Pinpoint the cell where the given text exists, returning its (x, y) midpoint coordinate. 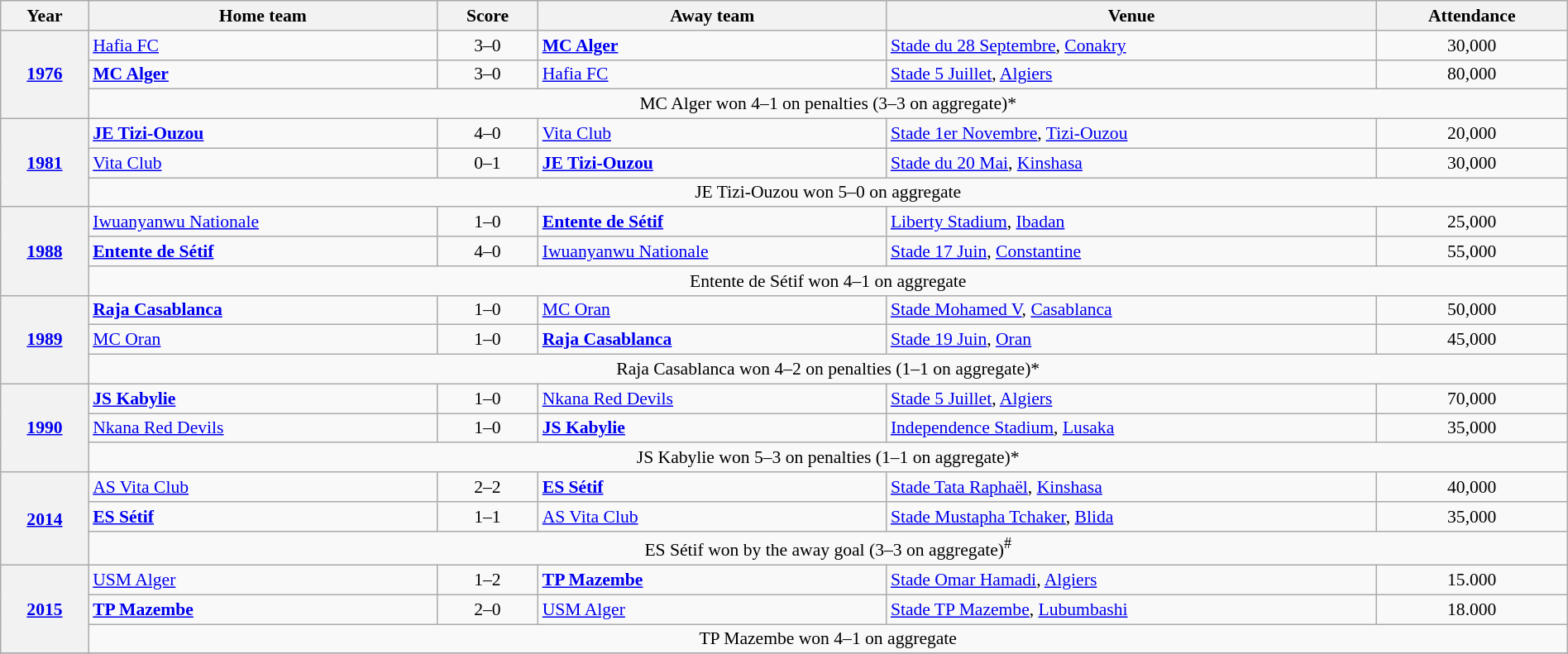
1–2 (487, 580)
2015 (45, 610)
Away team (713, 16)
2–0 (487, 609)
18.000 (1472, 609)
Stade Tata Raphaël, Kinshasa (1131, 487)
50,000 (1472, 310)
1976 (45, 74)
2–2 (487, 487)
Stade Mohamed V, Casablanca (1131, 310)
MC Alger won 4–1 on penalties (3–3 on aggregate)* (828, 104)
Year (45, 16)
45,000 (1472, 340)
Venue (1131, 16)
20,000 (1472, 134)
40,000 (1472, 487)
0–1 (487, 163)
Stade Mustapha Tchaker, Blida (1131, 517)
1989 (45, 339)
Stade 17 Juin, Constantine (1131, 251)
Score (487, 16)
Raja Casablanca won 4–2 on penalties (1–1 on aggregate)* (828, 370)
70,000 (1472, 399)
80,000 (1472, 74)
1–1 (487, 517)
Home team (263, 16)
Stade 1er Novembre, Tizi-Ouzou (1131, 134)
Stade Omar Hamadi, Algiers (1131, 580)
Stade 19 Juin, Oran (1131, 340)
55,000 (1472, 251)
15.000 (1472, 580)
1990 (45, 428)
ES Sétif won by the away goal (3–3 on aggregate)# (828, 547)
Stade du 20 Mai, Kinshasa (1131, 163)
Stade TP Mazembe, Lubumbashi (1131, 609)
Liberty Stadium, Ibadan (1131, 222)
JS Kabylie won 5–3 on penalties (1–1 on aggregate)* (828, 458)
1988 (45, 251)
2014 (45, 519)
1981 (45, 164)
Entente de Sétif won 4–1 on aggregate (828, 281)
Independence Stadium, Lusaka (1131, 428)
Attendance (1472, 16)
Stade du 28 Septembre, Conakry (1131, 45)
TP Mazembe won 4–1 on aggregate (828, 639)
JE Tizi-Ouzou won 5–0 on aggregate (828, 193)
25,000 (1472, 222)
